Pinpoint the cell where the given text exists, returning its [X, Y] midpoint coordinate. 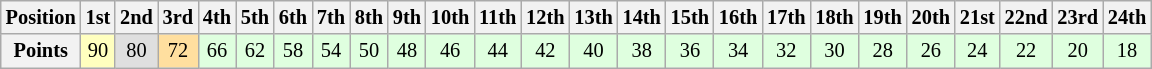
9th [407, 17]
5th [255, 17]
21st [978, 17]
16th [738, 17]
13th [593, 17]
24th [1127, 17]
46 [450, 51]
32 [786, 51]
1st [98, 17]
2nd [136, 17]
12th [545, 17]
Points [41, 51]
28 [883, 51]
8th [369, 17]
7th [331, 17]
10th [450, 17]
3rd [178, 17]
19th [883, 17]
24 [978, 51]
20th [931, 17]
11th [498, 17]
18 [1127, 51]
72 [178, 51]
30 [834, 51]
80 [136, 51]
48 [407, 51]
50 [369, 51]
36 [690, 51]
Position [41, 17]
22 [1026, 51]
17th [786, 17]
20 [1077, 51]
40 [593, 51]
15th [690, 17]
14th [642, 17]
58 [293, 51]
26 [931, 51]
38 [642, 51]
6th [293, 17]
54 [331, 51]
42 [545, 51]
90 [98, 51]
18th [834, 17]
66 [217, 51]
34 [738, 51]
44 [498, 51]
4th [217, 17]
62 [255, 51]
22nd [1026, 17]
23rd [1077, 17]
